Provide the (x, y) coordinate of the cell's center where the given text is located.  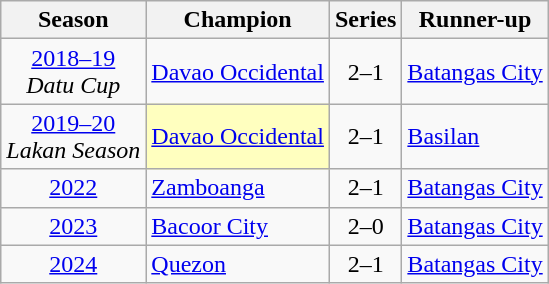
Champion (238, 20)
Series (365, 20)
Basilan (475, 136)
2018–19 Datu Cup (74, 72)
Zamboanga (238, 188)
Quezon (238, 264)
2024 (74, 264)
Season (74, 20)
2022 (74, 188)
Bacoor City (238, 226)
2019–20 Lakan Season (74, 136)
2–0 (365, 226)
Runner-up (475, 20)
2023 (74, 226)
